Extract the (X, Y) coordinate from the center of the cell holding the provided text.  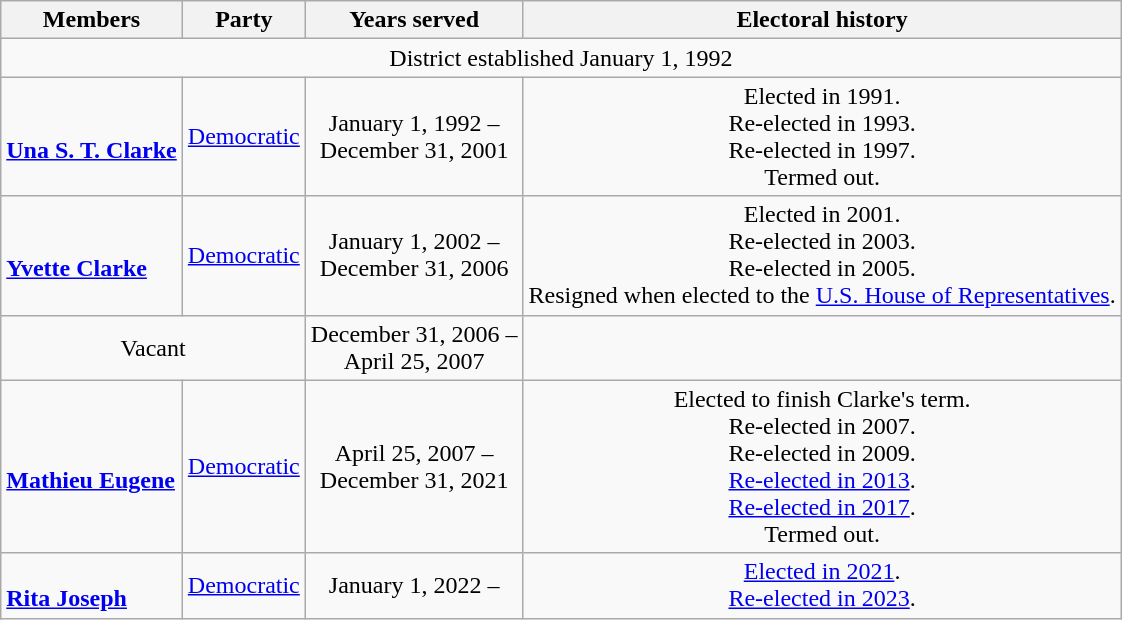
Electoral history (822, 20)
Years served (414, 20)
Una S. T. Clarke (92, 136)
April 25, 2007 – December 31, 2021 (414, 466)
Elected in 1991. Re-elected in 1993. Re-elected in 1997. Termed out. (822, 136)
Rita Joseph (92, 586)
Mathieu Eugene (92, 466)
Yvette Clarke (92, 256)
Vacant (154, 348)
Party (244, 20)
January 1, 2022 – (414, 586)
Elected in 2001. Re-elected in 2003. Re-elected in 2005. Resigned when elected to the U.S. House of Representatives. (822, 256)
Elected to finish Clarke's term. Re-elected in 2007. Re-elected in 2009. Re-elected in 2013. Re-elected in 2017. Termed out. (822, 466)
Members (92, 20)
January 1, 1992 – December 31, 2001 (414, 136)
January 1, 2002 – December 31, 2006 (414, 256)
District established January 1, 1992 (561, 58)
December 31, 2006 – April 25, 2007 (414, 348)
Elected in 2021. Re-elected in 2023. (822, 586)
